From the cell containing the given text, extract its center point as (X, Y) coordinate. 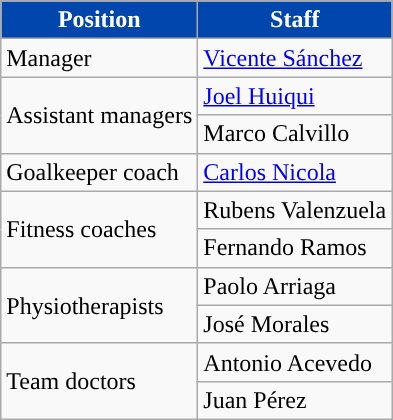
Vicente Sánchez (295, 58)
Antonio Acevedo (295, 362)
Fitness coaches (100, 229)
Rubens Valenzuela (295, 210)
Marco Calvillo (295, 134)
Joel Huiqui (295, 96)
Staff (295, 20)
Assistant managers (100, 115)
Paolo Arriaga (295, 286)
Carlos Nicola (295, 172)
Physiotherapists (100, 305)
Juan Pérez (295, 400)
Manager (100, 58)
Goalkeeper coach (100, 172)
Position (100, 20)
José Morales (295, 324)
Fernando Ramos (295, 248)
Team doctors (100, 381)
